Return [X, Y] of the center of cell containing provided text 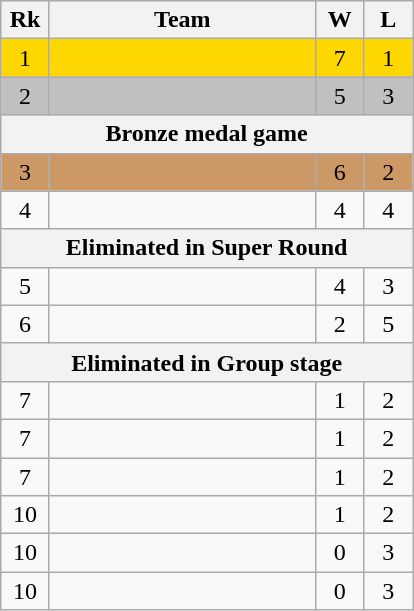
L [388, 20]
Eliminated in Group stage [207, 362]
Rk [26, 20]
W [340, 20]
Eliminated in Super Round [207, 248]
Bronze medal game [207, 134]
Team [182, 20]
